Provide the (X, Y) coordinate of the cell's center where the given text is located.  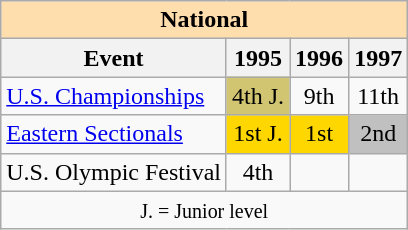
Eastern Sectionals (114, 134)
1996 (320, 58)
1995 (258, 58)
11th (378, 96)
J. = Junior level (204, 210)
1st (320, 134)
Event (114, 58)
2nd (378, 134)
4th (258, 172)
U.S. Championships (114, 96)
1997 (378, 58)
U.S. Olympic Festival (114, 172)
National (204, 20)
9th (320, 96)
4th J. (258, 96)
1st J. (258, 134)
